Find where the given text appears and provide that cell's center as (X, Y) coordinate. 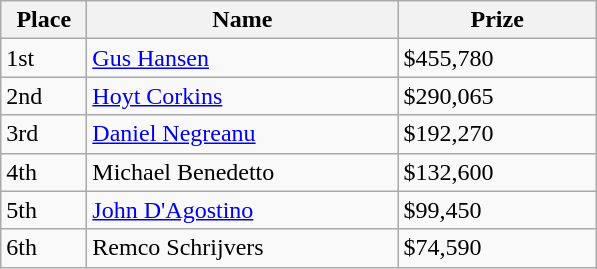
$74,590 (498, 248)
Prize (498, 20)
Gus Hansen (242, 58)
John D'Agostino (242, 210)
3rd (44, 134)
$99,450 (498, 210)
Remco Schrijvers (242, 248)
1st (44, 58)
Place (44, 20)
$132,600 (498, 172)
5th (44, 210)
4th (44, 172)
Name (242, 20)
Michael Benedetto (242, 172)
Hoyt Corkins (242, 96)
2nd (44, 96)
$455,780 (498, 58)
$290,065 (498, 96)
6th (44, 248)
$192,270 (498, 134)
Daniel Negreanu (242, 134)
